Search for the cell housing the specified text and yield its [x, y] center coordinate. 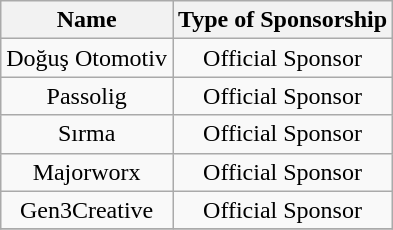
Passolig [87, 96]
Type of Sponsorship [282, 20]
Name [87, 20]
Gen3Creative [87, 210]
Majorworx [87, 172]
Sırma [87, 134]
Doğuş Otomotiv [87, 58]
